For the text-containing cell, return its midpoint in (X, Y) coordinate format. 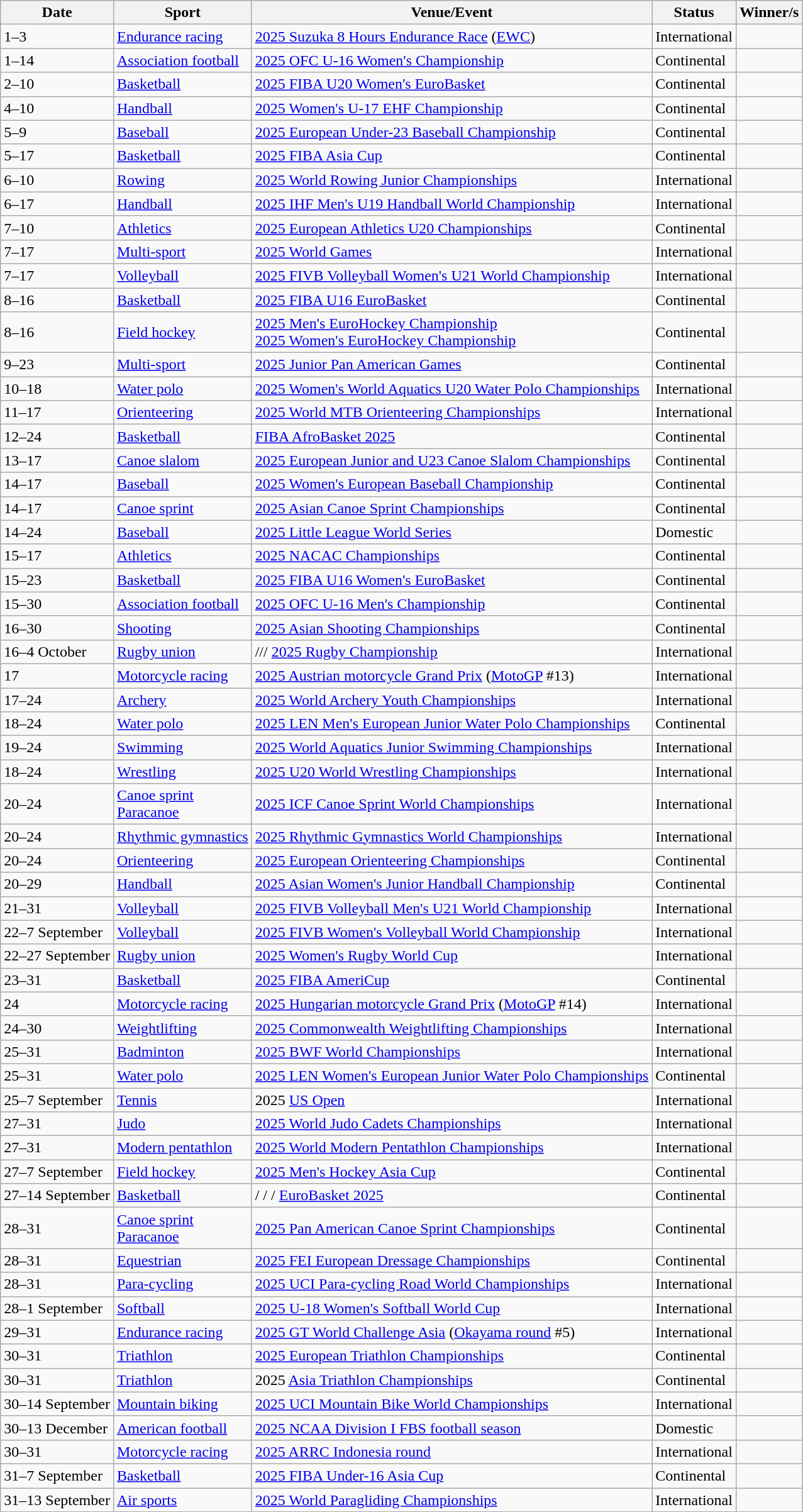
Softball (182, 1308)
2025 FIVB Volleyball Women's U21 World Championship (451, 275)
6–10 (57, 180)
2025 FIBA Asia Cup (451, 156)
2025 World Rowing Junior Championships (451, 180)
2025 ICF Canoe Sprint World Championships (451, 804)
Judo (182, 1124)
Canoe sprint (182, 508)
Weightlifting (182, 1028)
2025 Junior Pan American Games (451, 365)
2025 FIVB Volleyball Men's U21 World Championship (451, 908)
2025 Rhythmic Gymnastics World Championships (451, 837)
22–27 September (57, 956)
2025 World Paragliding Championships (451, 1500)
2025 FIBA U16 EuroBasket (451, 300)
19–24 (57, 748)
30–13 December (57, 1428)
2025 Asian Women's Junior Handball Championship (451, 884)
Modern pentathlon (182, 1148)
25–7 September (57, 1100)
17–24 (57, 700)
24 (57, 1004)
5–17 (57, 156)
2025 European Orienteering Championships (451, 860)
11–17 (57, 413)
Date (57, 13)
30–14 September (57, 1404)
21–31 (57, 908)
2025 OFC U-16 Men's Championship (451, 604)
2025 IHF Men's U19 Handball World Championship (451, 204)
2025 BWF World Championships (451, 1052)
Swimming (182, 748)
15–17 (57, 556)
Archery (182, 700)
28–1 September (57, 1308)
/// 2025 Rugby Championship (451, 652)
2025 Asian Shooting Championships (451, 628)
2025 Men's Hockey Asia Cup (451, 1172)
2025 European Junior and U23 Canoe Slalom Championships (451, 460)
2025 US Open (451, 1100)
2025 Women's European Baseball Championship (451, 484)
2025 UCI Mountain Bike World Championships (451, 1404)
2025 LEN Women's European Junior Water Polo Championships (451, 1076)
American football (182, 1428)
Wrestling (182, 772)
2025 FIBA Under-16 Asia Cup (451, 1476)
16–4 October (57, 652)
1–14 (57, 60)
2025 Asia Triathlon Championships (451, 1380)
FIBA AfroBasket 2025 (451, 436)
2025 Commonwealth Weightlifting Championships (451, 1028)
Equestrian (182, 1260)
Tennis (182, 1100)
2025 Women's U-17 EHF Championship (451, 108)
16–30 (57, 628)
Shooting (182, 628)
12–24 (57, 436)
5–9 (57, 132)
13–17 (57, 460)
Badminton (182, 1052)
2025 NACAC Championships (451, 556)
2025 Women's World Aquatics U20 Water Polo Championships (451, 389)
15–23 (57, 580)
2025 Austrian motorcycle Grand Prix (MotoGP #13) (451, 675)
2025 Hungarian motorcycle Grand Prix (MotoGP #14) (451, 1004)
2025 World Games (451, 252)
14–24 (57, 532)
2025 European Under-23 Baseball Championship (451, 132)
24–30 (57, 1028)
20–29 (57, 884)
9–23 (57, 365)
17 (57, 675)
2025 FIBA U16 Women's EuroBasket (451, 580)
29–31 (57, 1332)
2–10 (57, 84)
2025 World MTB Orienteering Championships (451, 413)
Mountain biking (182, 1404)
10–18 (57, 389)
2025 FIVB Women's Volleyball World Championship (451, 932)
2025 UCI Para-cycling Road World Championships (451, 1284)
2025 U-18 Women's Softball World Cup (451, 1308)
31–13 September (57, 1500)
2025 Little League World Series (451, 532)
Rowing (182, 180)
15–30 (57, 604)
Winner/s (768, 13)
7–10 (57, 228)
2025 NCAA Division I FBS football season (451, 1428)
Status (694, 13)
2025 GT World Challenge Asia (Okayama round #5) (451, 1332)
Canoe slalom (182, 460)
27–7 September (57, 1172)
Air sports (182, 1500)
2025 FIBA U20 Women's EuroBasket (451, 84)
2025 U20 World Wrestling Championships (451, 772)
2025 Men's EuroHockey Championship 2025 Women's EuroHockey Championship (451, 332)
2025 European Triathlon Championships (451, 1356)
2025 Asian Canoe Sprint Championships (451, 508)
2025 FIBA AmeriCup (451, 980)
Rhythmic gymnastics (182, 837)
2025 ARRC Indonesia round (451, 1452)
31–7 September (57, 1476)
2025 World Modern Pentathlon Championships (451, 1148)
27–14 September (57, 1196)
2025 World Archery Youth Championships (451, 700)
2025 European Athletics U20 Championships (451, 228)
2025 Women's Rugby World Cup (451, 956)
Sport (182, 13)
6–17 (57, 204)
Venue/Event (451, 13)
4–10 (57, 108)
2025 World Judo Cadets Championships (451, 1124)
2025 Suzuka 8 Hours Endurance Race (EWC) (451, 36)
2025 Pan American Canoe Sprint Championships (451, 1228)
2025 FEI European Dressage Championships (451, 1260)
2025 OFC U-16 Women's Championship (451, 60)
Para-cycling (182, 1284)
2025 LEN Men's European Junior Water Polo Championships (451, 724)
22–7 September (57, 932)
1–3 (57, 36)
/ / / EuroBasket 2025 (451, 1196)
2025 World Aquatics Junior Swimming Championships (451, 748)
23–31 (57, 980)
